Detect which cell encompasses the target text, then output its (X, Y) center coordinate. 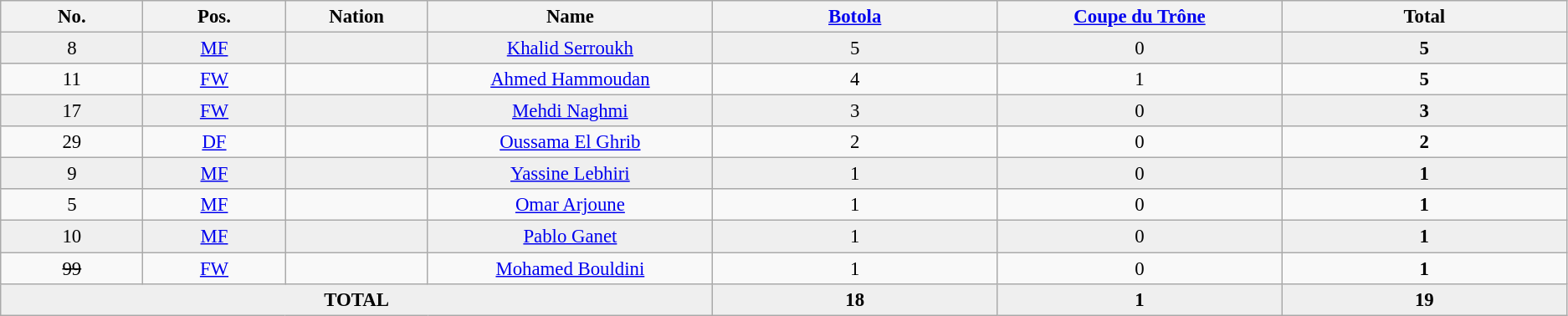
Yassine Lebhiri (570, 174)
Botola (855, 17)
4 (855, 79)
Nation (356, 17)
Mohamed Bouldini (570, 268)
9 (72, 174)
Mehdi Naghmi (570, 111)
Total (1424, 17)
Pos. (214, 17)
No. (72, 17)
TOTAL (356, 299)
Omar Arjoune (570, 205)
99 (72, 268)
Pablo Ganet (570, 237)
Ahmed Hammoudan (570, 79)
10 (72, 237)
Name (570, 17)
17 (72, 111)
Coupe du Trône (1140, 17)
Oussama El Ghrib (570, 142)
8 (72, 48)
11 (72, 79)
29 (72, 142)
19 (1424, 299)
DF (214, 142)
Khalid Serroukh (570, 48)
18 (855, 299)
